Capture the cell that displays the provided text and extract its [X, Y] central coordinate. 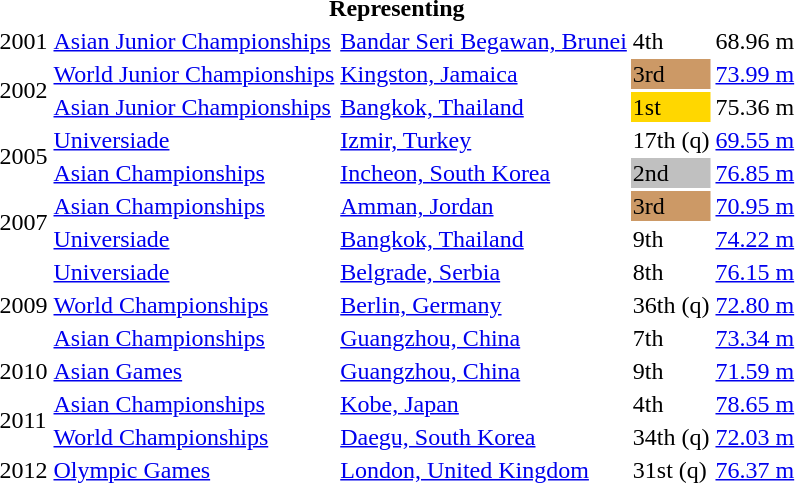
2nd [671, 173]
36th (q) [671, 305]
Incheon, South Korea [484, 173]
17th (q) [671, 140]
Kingston, Jamaica [484, 74]
Belgrade, Serbia [484, 272]
Amman, Jordan [484, 206]
1st [671, 107]
Bandar Seri Begawan, Brunei [484, 41]
7th [671, 338]
Asian Games [194, 371]
World Junior Championships [194, 74]
8th [671, 272]
Kobe, Japan [484, 404]
Berlin, Germany [484, 305]
Izmir, Turkey [484, 140]
34th (q) [671, 437]
Daegu, South Korea [484, 437]
